Return [X, Y] of the center of cell containing provided text 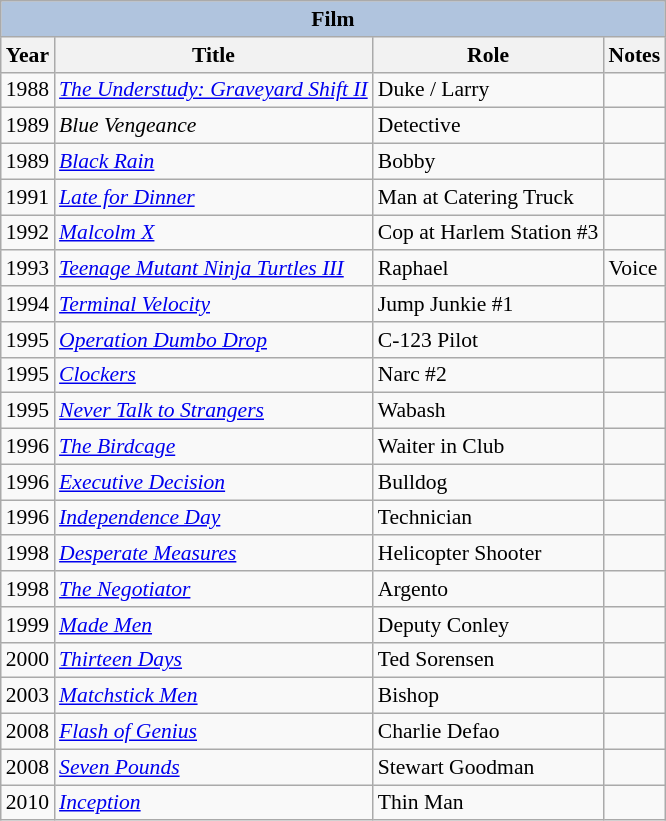
Thin Man [488, 803]
1994 [28, 304]
Year [28, 55]
Technician [488, 518]
The Understudy: Graveyard Shift II [214, 90]
2010 [28, 803]
Argento [488, 589]
Stewart Goodman [488, 767]
Flash of Genius [214, 732]
Blue Vengeance [214, 126]
Man at Catering Truck [488, 197]
Matchstick Men [214, 696]
Charlie Defao [488, 732]
Inception [214, 803]
Narc #2 [488, 375]
1999 [28, 625]
1991 [28, 197]
Helicopter Shooter [488, 554]
Executive Decision [214, 482]
Waiter in Club [488, 447]
1988 [28, 90]
Wabash [488, 411]
2000 [28, 660]
Notes [634, 55]
Teenage Mutant Ninja Turtles III [214, 269]
Black Rain [214, 162]
Desperate Measures [214, 554]
The Birdcage [214, 447]
Bulldog [488, 482]
Operation Dumbo Drop [214, 340]
Thirteen Days [214, 660]
Bobby [488, 162]
Duke / Larry [488, 90]
Voice [634, 269]
Malcolm X [214, 233]
Made Men [214, 625]
Deputy Conley [488, 625]
Seven Pounds [214, 767]
Never Talk to Strangers [214, 411]
1992 [28, 233]
Cop at Harlem Station #3 [488, 233]
Role [488, 55]
1993 [28, 269]
Clockers [214, 375]
2003 [28, 696]
Ted Sorensen [488, 660]
Late for Dinner [214, 197]
C-123 Pilot [488, 340]
Detective [488, 126]
Independence Day [214, 518]
Raphael [488, 269]
Title [214, 55]
Bishop [488, 696]
The Negotiator [214, 589]
Film [333, 19]
Terminal Velocity [214, 304]
Jump Junkie #1 [488, 304]
